For the text-containing cell, return its midpoint in [X, Y] coordinate format. 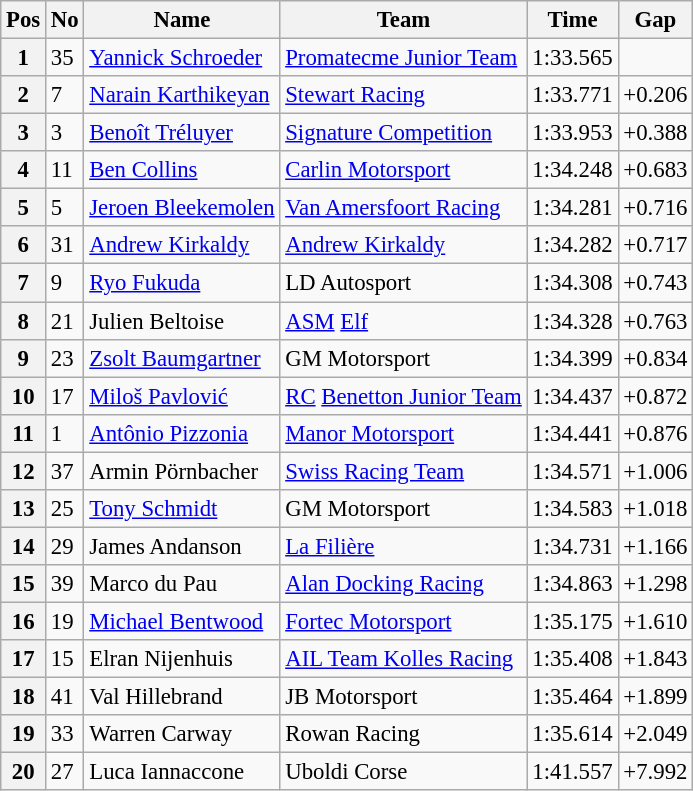
RC Benetton Junior Team [404, 396]
Time [572, 20]
31 [65, 245]
+0.716 [656, 208]
2 [24, 95]
Marco du Pau [182, 584]
1:34.308 [572, 283]
1:35.464 [572, 697]
1:34.328 [572, 321]
1:34.441 [572, 433]
1:34.571 [572, 471]
+7.992 [656, 772]
Van Amersfoort Racing [404, 208]
Elran Nijenhuis [182, 659]
Promatecme Junior Team [404, 58]
Benoît Tréluyer [182, 133]
Stewart Racing [404, 95]
+1.298 [656, 584]
1:33.771 [572, 95]
Tony Schmidt [182, 509]
Armin Pörnbacher [182, 471]
1:34.248 [572, 170]
37 [65, 471]
8 [24, 321]
Luca Iannaccone [182, 772]
29 [65, 546]
Miloš Pavlović [182, 396]
+0.683 [656, 170]
+1.843 [656, 659]
1:34.437 [572, 396]
Pos [24, 20]
Signature Competition [404, 133]
+0.388 [656, 133]
Fortec Motorsport [404, 621]
1:34.282 [572, 245]
Carlin Motorsport [404, 170]
1:35.175 [572, 621]
13 [24, 509]
Michael Bentwood [182, 621]
Alan Docking Racing [404, 584]
+1.006 [656, 471]
18 [24, 697]
1:34.863 [572, 584]
+0.834 [656, 358]
20 [24, 772]
27 [65, 772]
10 [24, 396]
1:41.557 [572, 772]
39 [65, 584]
41 [65, 697]
6 [24, 245]
1:33.953 [572, 133]
Val Hillebrand [182, 697]
AIL Team Kolles Racing [404, 659]
35 [65, 58]
1:34.281 [572, 208]
16 [24, 621]
Swiss Racing Team [404, 471]
La Filière [404, 546]
Name [182, 20]
Uboldi Corse [404, 772]
Ryo Fukuda [182, 283]
+0.763 [656, 321]
ASM Elf [404, 321]
1:34.731 [572, 546]
+0.872 [656, 396]
Julien Beltoise [182, 321]
+1.899 [656, 697]
Manor Motorsport [404, 433]
33 [65, 734]
1:34.399 [572, 358]
+0.743 [656, 283]
Ben Collins [182, 170]
+0.876 [656, 433]
Antônio Pizzonia [182, 433]
1:33.565 [572, 58]
25 [65, 509]
Rowan Racing [404, 734]
+0.717 [656, 245]
+0.206 [656, 95]
+1.018 [656, 509]
Warren Carway [182, 734]
21 [65, 321]
James Andanson [182, 546]
Narain Karthikeyan [182, 95]
+1.166 [656, 546]
Gap [656, 20]
Team [404, 20]
1:34.583 [572, 509]
No [65, 20]
+2.049 [656, 734]
14 [24, 546]
+1.610 [656, 621]
Yannick Schroeder [182, 58]
Jeroen Bleekemolen [182, 208]
1:35.408 [572, 659]
LD Autosport [404, 283]
12 [24, 471]
JB Motorsport [404, 697]
4 [24, 170]
Zsolt Baumgartner [182, 358]
1:35.614 [572, 734]
23 [65, 358]
